Return the [X, Y] coordinate for the center point of the cell that contains the specified text.  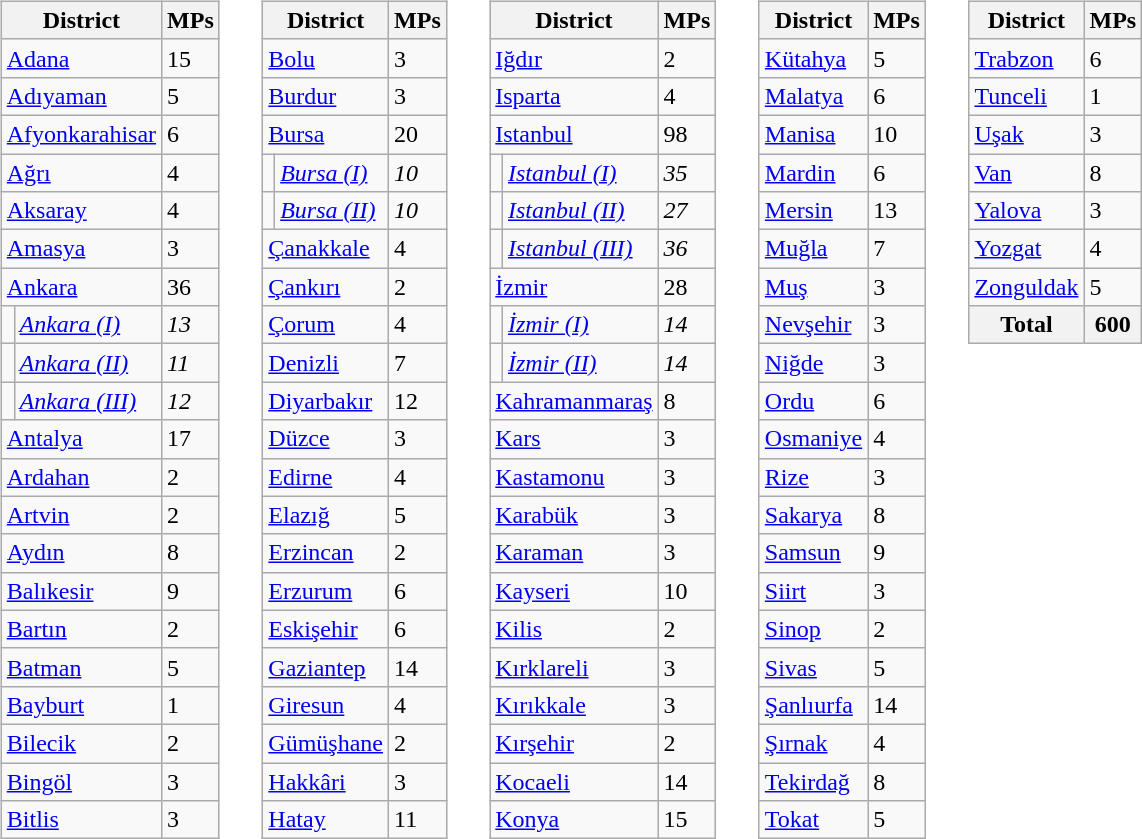
Bursa (II) [332, 211]
Erzincan [326, 553]
Niğde [813, 363]
Malatya [813, 96]
Rize [813, 477]
27 [687, 211]
Ankara (III) [88, 401]
Ordu [813, 401]
Çorum [326, 325]
Şanlıurfa [813, 705]
Kilis [574, 629]
Sinop [813, 629]
Siirt [813, 591]
Edirne [326, 477]
Zonguldak [1026, 287]
Bayburt [81, 705]
Kahramanmaraş [574, 401]
Samsun [813, 553]
Manisa [813, 134]
Ardahan [81, 477]
Sivas [813, 667]
Kırşehir [574, 743]
İzmir [574, 287]
Muş [813, 287]
Muğla [813, 249]
Bartın [81, 629]
Bingöl [81, 781]
Bitlis [81, 820]
İzmir (II) [580, 363]
Ankara (I) [88, 325]
Afyonkarahisar [81, 134]
Aydın [81, 553]
Ankara (II) [88, 363]
Bursa (I) [332, 173]
Ağrı [81, 173]
Van [1026, 173]
Aksaray [81, 211]
Elazığ [326, 515]
Kars [574, 439]
Hatay [326, 820]
Osmaniye [813, 439]
Kırklareli [574, 667]
Adıyaman [81, 96]
20 [418, 134]
Istanbul (II) [580, 211]
Istanbul (III) [580, 249]
Mardin [813, 173]
Yalova [1026, 211]
Antalya [81, 439]
İzmir (I) [580, 325]
Erzurum [326, 591]
Artvin [81, 515]
Bolu [326, 58]
Şırnak [813, 743]
Kütahya [813, 58]
Düzce [326, 439]
Denizli [326, 363]
Batman [81, 667]
Kayseri [574, 591]
Tokat [813, 820]
Gümüşhane [326, 743]
Iğdır [574, 58]
Total [1026, 325]
35 [687, 173]
Balıkesir [81, 591]
Istanbul [574, 134]
Ankara [81, 287]
Yozgat [1026, 249]
600 [1113, 325]
Karaman [574, 553]
Tekirdağ [813, 781]
Diyarbakır [326, 401]
28 [687, 287]
Karabük [574, 515]
Adana [81, 58]
Amasya [81, 249]
Çanakkale [326, 249]
Kırıkkale [574, 705]
Trabzon [1026, 58]
Kocaeli [574, 781]
Nevşehir [813, 325]
Konya [574, 820]
Isparta [574, 96]
17 [191, 439]
Eskişehir [326, 629]
98 [687, 134]
Uşak [1026, 134]
Mersin [813, 211]
Burdur [326, 96]
Çankırı [326, 287]
Giresun [326, 705]
Sakarya [813, 515]
Bursa [326, 134]
Tunceli [1026, 96]
Hakkâri [326, 781]
Istanbul (I) [580, 173]
Bilecik [81, 743]
Gaziantep [326, 667]
Kastamonu [574, 477]
